Capture the cell that displays the provided text and extract its (x, y) central coordinate. 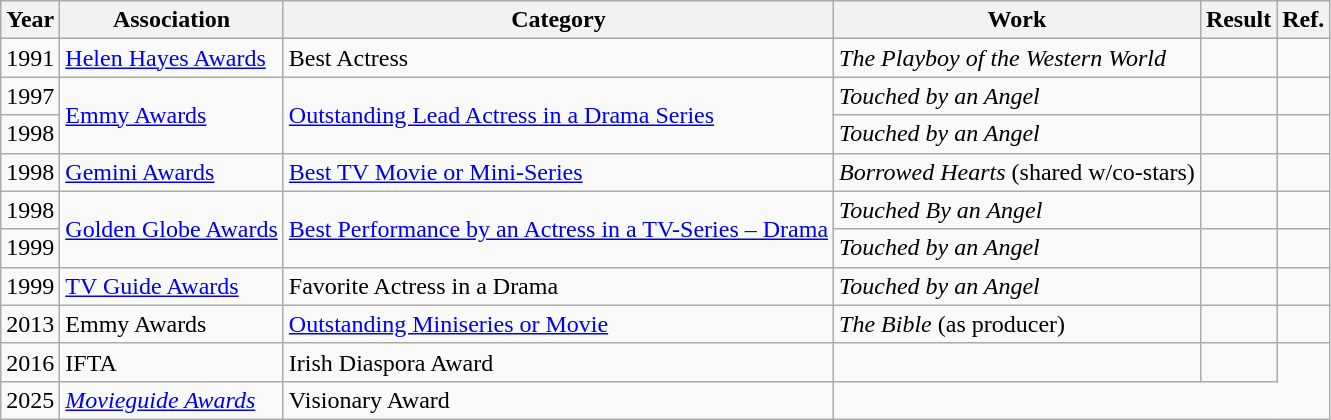
Best Actress (558, 58)
Touched By an Angel (1018, 210)
Visionary Award (558, 400)
Movieguide Awards (172, 400)
Year (30, 20)
Helen Hayes Awards (172, 58)
IFTA (172, 362)
Category (558, 20)
The Playboy of the Western World (1018, 58)
Result (1238, 20)
1991 (30, 58)
1997 (30, 96)
Outstanding Lead Actress in a Drama Series (558, 115)
Work (1018, 20)
TV Guide Awards (172, 286)
Best Performance by an Actress in a TV-Series – Drama (558, 229)
Outstanding Miniseries or Movie (558, 324)
Golden Globe Awards (172, 229)
Favorite Actress in a Drama (558, 286)
2025 (30, 400)
Irish Diaspora Award (558, 362)
Borrowed Hearts (shared w/co-stars) (1018, 172)
The Bible (as producer) (1018, 324)
Best TV Movie or Mini-Series (558, 172)
Association (172, 20)
2016 (30, 362)
Gemini Awards (172, 172)
2013 (30, 324)
Ref. (1304, 20)
